Search for the cell housing the specified text and yield its [X, Y] center coordinate. 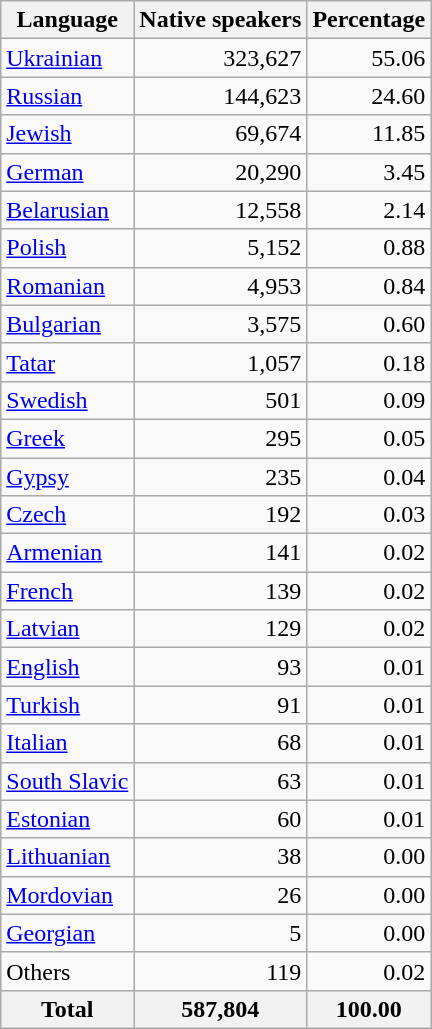
Polish [68, 248]
69,674 [220, 134]
French [68, 591]
26 [220, 895]
Tatar [68, 362]
119 [220, 971]
0.03 [369, 515]
English [68, 667]
German [68, 172]
235 [220, 477]
93 [220, 667]
0.09 [369, 400]
Mordovian [68, 895]
0.05 [369, 438]
501 [220, 400]
0.88 [369, 248]
Others [68, 971]
1,057 [220, 362]
Language [68, 20]
Czech [68, 515]
100.00 [369, 1009]
South Slavic [68, 781]
Greek [68, 438]
Native speakers [220, 20]
63 [220, 781]
Estonian [68, 819]
Lithuanian [68, 857]
Russian [68, 96]
Ukrainian [68, 58]
323,627 [220, 58]
0.60 [369, 324]
2.14 [369, 210]
38 [220, 857]
129 [220, 629]
Georgian [68, 933]
68 [220, 743]
Romanian [68, 286]
0.18 [369, 362]
192 [220, 515]
Percentage [369, 20]
11.85 [369, 134]
295 [220, 438]
0.04 [369, 477]
141 [220, 553]
Total [68, 1009]
0.84 [369, 286]
Armenian [68, 553]
Turkish [68, 705]
Gypsy [68, 477]
Jewish [68, 134]
5 [220, 933]
Italian [68, 743]
12,558 [220, 210]
20,290 [220, 172]
4,953 [220, 286]
91 [220, 705]
144,623 [220, 96]
Latvian [68, 629]
5,152 [220, 248]
Belarusian [68, 210]
Bulgarian [68, 324]
139 [220, 591]
24.60 [369, 96]
587,804 [220, 1009]
60 [220, 819]
Swedish [68, 400]
3.45 [369, 172]
3,575 [220, 324]
55.06 [369, 58]
